Search for the cell housing the specified text and yield its [X, Y] center coordinate. 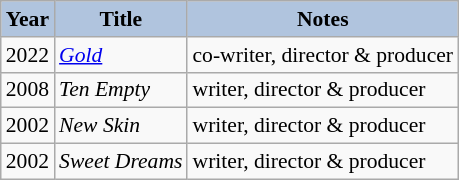
New Skin [120, 126]
Title [120, 19]
Ten Empty [120, 90]
co-writer, director & producer [322, 55]
2008 [28, 90]
Notes [322, 19]
Sweet Dreams [120, 162]
2022 [28, 55]
Gold [120, 55]
Year [28, 19]
